Capture the cell that displays the provided text and extract its (X, Y) central coordinate. 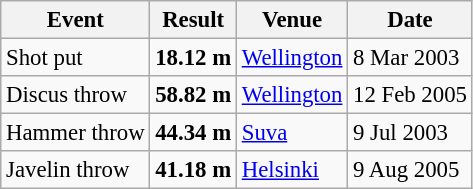
Hammer throw (76, 133)
8 Mar 2003 (410, 58)
12 Feb 2005 (410, 95)
Shot put (76, 58)
Event (76, 20)
Venue (292, 20)
44.34 m (194, 133)
Helsinki (292, 170)
58.82 m (194, 95)
Javelin throw (76, 170)
9 Aug 2005 (410, 170)
Result (194, 20)
Date (410, 20)
Suva (292, 133)
18.12 m (194, 58)
9 Jul 2003 (410, 133)
Discus throw (76, 95)
41.18 m (194, 170)
